Pinpoint the cell where the given text exists, returning its [x, y] midpoint coordinate. 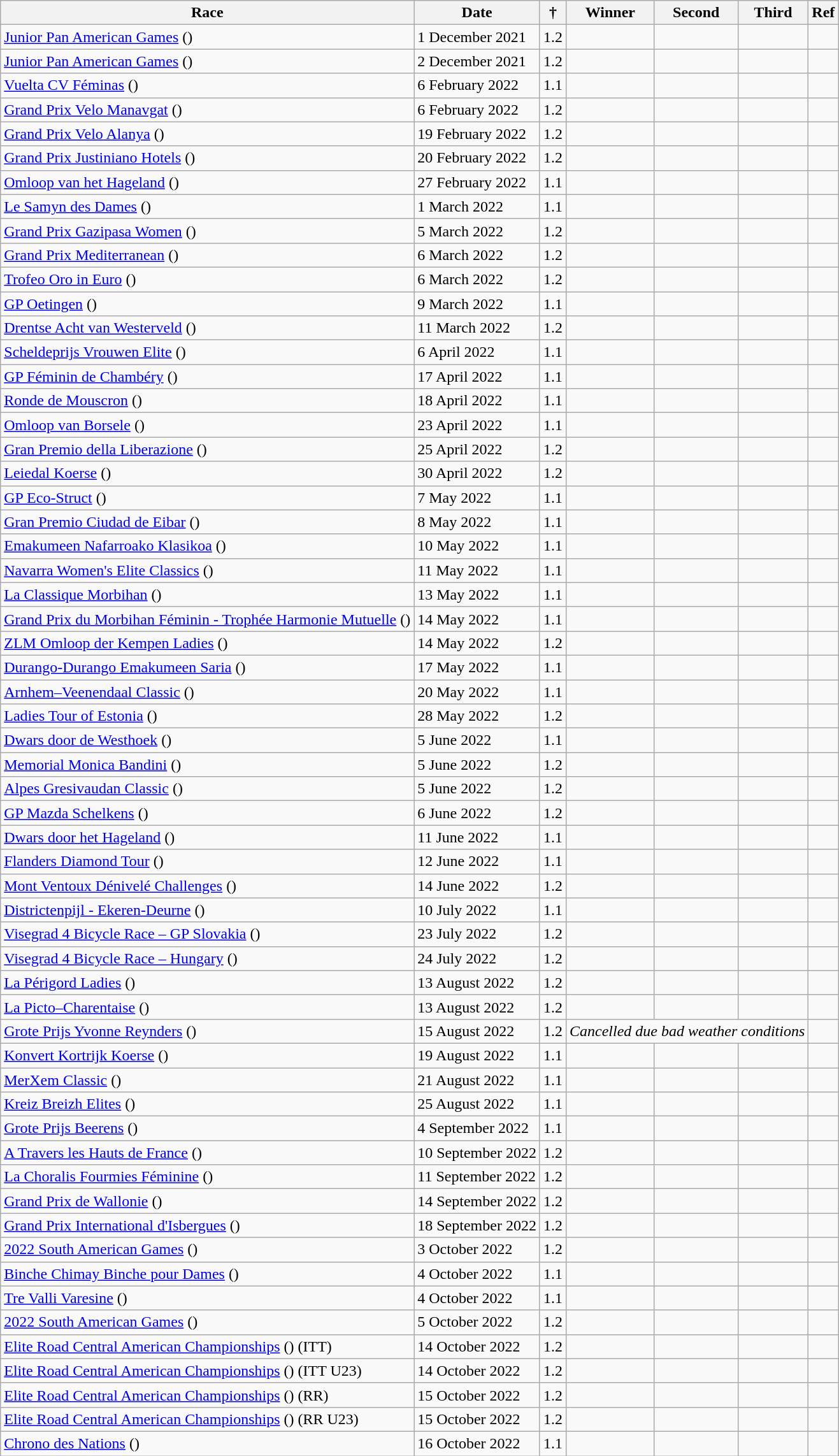
Dwars door de Westhoek () [208, 740]
25 August 2022 [477, 1104]
25 April 2022 [477, 449]
Grote Prijs Yvonne Reynders () [208, 1031]
Grand Prix Mediterranean () [208, 255]
18 September 2022 [477, 1225]
Gran Premio Ciudad de Eibar () [208, 522]
27 February 2022 [477, 182]
Trofeo Oro in Euro () [208, 279]
4 September 2022 [477, 1128]
23 July 2022 [477, 934]
Omloop van het Hageland () [208, 182]
Grand Prix Justiniano Hotels () [208, 158]
12 June 2022 [477, 861]
20 May 2022 [477, 691]
11 March 2022 [477, 328]
Memorial Monica Bandini () [208, 765]
7 May 2022 [477, 498]
† [553, 13]
10 May 2022 [477, 546]
Elite Road Central American Championships () (ITT U23) [208, 1371]
Navarra Women's Elite Classics () [208, 570]
Second [696, 13]
9 March 2022 [477, 304]
Grand Prix Gazipasa Women () [208, 231]
17 May 2022 [477, 667]
La Choralis Fourmies Féminine () [208, 1177]
Grand Prix Velo Alanya () [208, 134]
11 June 2022 [477, 837]
Third [773, 13]
28 May 2022 [477, 716]
Arnhem–Veenendaal Classic () [208, 691]
Emakumeen Nafarroako Klasikoa () [208, 546]
Date [477, 13]
13 May 2022 [477, 595]
11 May 2022 [477, 570]
20 February 2022 [477, 158]
6 June 2022 [477, 813]
Scheldeprijs Vrouwen Elite () [208, 352]
Ladies Tour of Estonia () [208, 716]
Grand Prix du Morbihan Féminin - Trophée Harmonie Mutuelle () [208, 619]
Le Samyn des Dames () [208, 206]
21 August 2022 [477, 1080]
15 August 2022 [477, 1031]
18 April 2022 [477, 401]
1 December 2021 [477, 37]
Kreiz Breizh Elites () [208, 1104]
Cancelled due bad weather conditions [687, 1031]
Alpes Gresivaudan Classic () [208, 789]
ZLM Omloop der Kempen Ladies () [208, 643]
2 December 2021 [477, 61]
MerXem Classic () [208, 1080]
A Travers les Hauts de France () [208, 1153]
Konvert Kortrijk Koerse () [208, 1055]
La Picto–Charentaise () [208, 1007]
14 September 2022 [477, 1201]
Omloop van Borsele () [208, 425]
8 May 2022 [477, 522]
Elite Road Central American Championships () (RR U23) [208, 1419]
La Classique Morbihan () [208, 595]
10 July 2022 [477, 910]
1 March 2022 [477, 206]
Districtenpijl - Ekeren-Deurne () [208, 910]
23 April 2022 [477, 425]
Vuelta CV Féminas () [208, 85]
17 April 2022 [477, 377]
La Périgord Ladies () [208, 983]
Drentse Acht van Westerveld () [208, 328]
Durango-Durango Emakumeen Saria () [208, 667]
Ref [823, 13]
Gran Premio della Liberazione () [208, 449]
10 September 2022 [477, 1153]
24 July 2022 [477, 958]
19 February 2022 [477, 134]
Elite Road Central American Championships () (RR) [208, 1395]
Chrono des Nations () [208, 1443]
GP Mazda Schelkens () [208, 813]
5 March 2022 [477, 231]
Elite Road Central American Championships () (ITT) [208, 1346]
11 September 2022 [477, 1177]
Winner [610, 13]
GP Féminin de Chambéry () [208, 377]
19 August 2022 [477, 1055]
5 October 2022 [477, 1322]
Tre Valli Varesine () [208, 1298]
Flanders Diamond Tour () [208, 861]
Mont Ventoux Dénivelé Challenges () [208, 886]
30 April 2022 [477, 473]
14 June 2022 [477, 886]
3 October 2022 [477, 1250]
Grand Prix de Wallonie () [208, 1201]
Dwars door het Hageland () [208, 837]
Grand Prix Velo Manavgat () [208, 110]
Leiedal Koerse () [208, 473]
Grand Prix International d'Isbergues () [208, 1225]
16 October 2022 [477, 1443]
GP Oetingen () [208, 304]
Race [208, 13]
Binche Chimay Binche pour Dames () [208, 1274]
Ronde de Mouscron () [208, 401]
GP Eco-Struct () [208, 498]
Grote Prijs Beerens () [208, 1128]
Visegrad 4 Bicycle Race – Hungary () [208, 958]
6 April 2022 [477, 352]
Visegrad 4 Bicycle Race – GP Slovakia () [208, 934]
